Pinpoint the cell where the given text exists, returning its (x, y) midpoint coordinate. 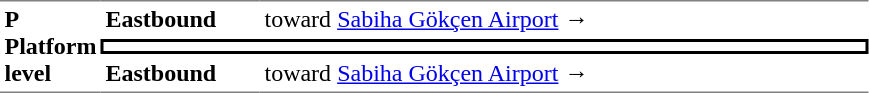
PPlatform level (50, 46)
